Provide the [X, Y] coordinate of the cell's center where the given text is located.  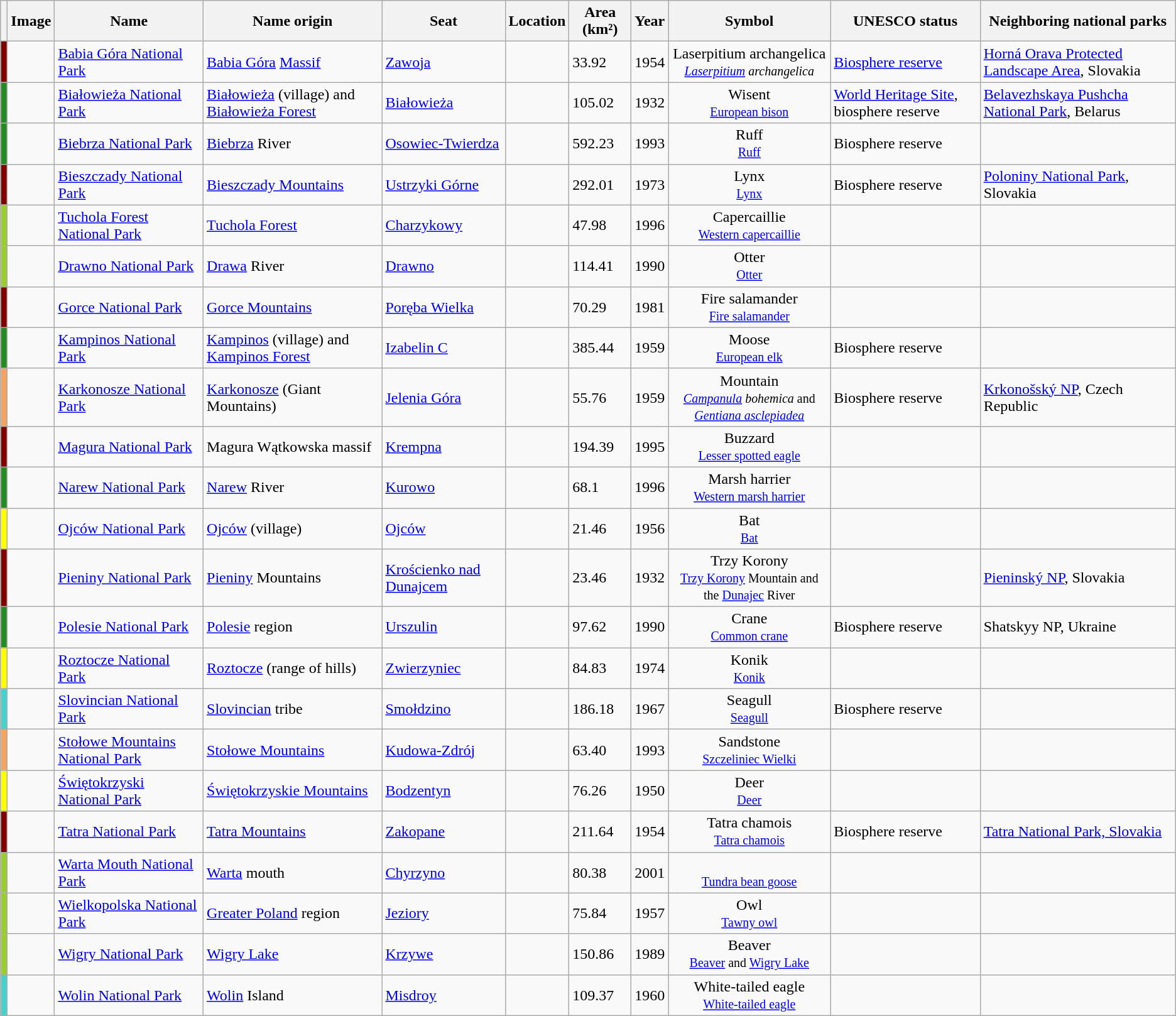
Symbol [749, 21]
Biebrza River [293, 143]
2001 [650, 872]
Osowiec-Twierdza [444, 143]
Ustrzyki Górne [444, 185]
23.46 [601, 578]
BuzzardLesser spotted eagle [749, 446]
Ojców [444, 528]
Tatra National Park, Slovakia [1078, 832]
Biebrza National Park [129, 143]
Image [31, 21]
Marsh harrierWestern marsh harrier [749, 488]
Ojców National Park [129, 528]
Świętokrzyskie Mountains [293, 790]
150.86 [601, 954]
Poręba Wielka [444, 307]
97.62 [601, 627]
RuffRuff [749, 143]
Bieszczady Mountains [293, 185]
1973 [650, 185]
Fire salamanderFire salamander [749, 307]
1960 [650, 995]
Charzykowy [444, 225]
194.39 [601, 446]
Jeziory [444, 914]
Name [129, 21]
47.98 [601, 225]
Pieninský NP, Slovakia [1078, 578]
1967 [650, 709]
Pieniny National Park [129, 578]
Roztocze National Park [129, 669]
592.23 [601, 143]
Urszulin [444, 627]
Name origin [293, 21]
Krempna [444, 446]
385.44 [601, 348]
Bodzentyn [444, 790]
Stołowe Mountains National Park [129, 750]
Gorce National Park [129, 307]
Stołowe Mountains [293, 750]
Capercaillie Western capercaillie [749, 225]
Babia Góra National Park [129, 62]
1981 [650, 307]
OtterOtter [749, 266]
Shatskyy NP, Ukraine [1078, 627]
BatBat [749, 528]
Horná Orava Protected Landscape Area, Slovakia [1078, 62]
1950 [650, 790]
33.92 [601, 62]
Neighboring national parks [1078, 21]
Wigry National Park [129, 954]
Białowieża National Park [129, 103]
Karkonosze (Giant Mountains) [293, 397]
Kampinos (village) and Kampinos Forest [293, 348]
Wolin Island [293, 995]
Laserpitium archangelicaLaserpitium archangelica [749, 62]
1956 [650, 528]
SeagullSeagull [749, 709]
Smołdzino [444, 709]
Tundra bean goose [749, 872]
Area (km²) [601, 21]
Warta mouth [293, 872]
Bieszczady National Park [129, 185]
UNESCO status [905, 21]
105.02 [601, 103]
Kudowa-Zdrój [444, 750]
White-tailed eagleWhite-tailed eagle [749, 995]
Wolin National Park [129, 995]
Zakopane [444, 832]
Polesie region [293, 627]
DeerDeer [749, 790]
Tatra National Park [129, 832]
1989 [650, 954]
LynxLynx [749, 185]
Tatra chamoisTatra chamois [749, 832]
Zwierzyniec [444, 669]
84.83 [601, 669]
Drawno [444, 266]
70.29 [601, 307]
Krkonošský NP, Czech Republic [1078, 397]
Location [537, 21]
Białowieża [444, 103]
SandstoneSzczeliniec Wielki [749, 750]
MountainCampanula bohemica and Gentiana asclepiadea [749, 397]
75.84 [601, 914]
Misdroy [444, 995]
1974 [650, 669]
Slovincian National Park [129, 709]
Belavezhskaya Pushcha National Park, Belarus [1078, 103]
80.38 [601, 872]
Slovincian tribe [293, 709]
Wielkopolska National Park [129, 914]
Izabelin C [444, 348]
Trzy KoronyTrzy Korony Mountain and the Dunajec River [749, 578]
55.76 [601, 397]
Kampinos National Park [129, 348]
Drawa River [293, 266]
1995 [650, 446]
Poloniny National Park, Slovakia [1078, 185]
Pieniny Mountains [293, 578]
Krościenko nad Dunajcem [444, 578]
MooseEuropean elk [749, 348]
Seat [444, 21]
Narew National Park [129, 488]
Świętokrzyski National Park [129, 790]
211.64 [601, 832]
Wigry Lake [293, 954]
Greater Poland region [293, 914]
68.1 [601, 488]
109.37 [601, 995]
Magura National Park [129, 446]
Białowieża (village) and Białowieża Forest [293, 103]
Jelenia Góra [444, 397]
CraneCommon crane [749, 627]
Tatra Mountains [293, 832]
1957 [650, 914]
Chyrzyno [444, 872]
Babia Góra Massif [293, 62]
292.01 [601, 185]
76.26 [601, 790]
KonikKonik [749, 669]
21.46 [601, 528]
Polesie National Park [129, 627]
Karkonosze National Park [129, 397]
114.41 [601, 266]
Magura Wątkowska massif [293, 446]
Year [650, 21]
Roztocze (range of hills) [293, 669]
Gorce Mountains [293, 307]
BeaverBeaver and Wigry Lake [749, 954]
Tuchola Forest National Park [129, 225]
Zawoja [444, 62]
63.40 [601, 750]
WisentEuropean bison [749, 103]
Narew River [293, 488]
Krzywe [444, 954]
OwlTawny owl [749, 914]
186.18 [601, 709]
Ojców (village) [293, 528]
Warta Mouth National Park [129, 872]
World Heritage Site, biosphere reserve [905, 103]
Drawno National Park [129, 266]
Kurowo [444, 488]
Tuchola Forest [293, 225]
